Pinpoint the cell where the given text exists, returning its (x, y) midpoint coordinate. 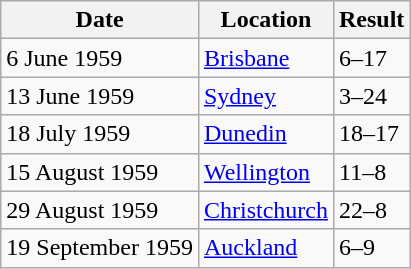
Result (371, 20)
6–9 (371, 248)
Auckland (266, 248)
Dunedin (266, 134)
6 June 1959 (100, 58)
Location (266, 20)
19 September 1959 (100, 248)
Sydney (266, 96)
Brisbane (266, 58)
Christchurch (266, 210)
18 July 1959 (100, 134)
11–8 (371, 172)
29 August 1959 (100, 210)
18–17 (371, 134)
Wellington (266, 172)
Date (100, 20)
3–24 (371, 96)
15 August 1959 (100, 172)
6–17 (371, 58)
13 June 1959 (100, 96)
22–8 (371, 210)
